Pinpoint the cell where the given text exists, returning its (x, y) midpoint coordinate. 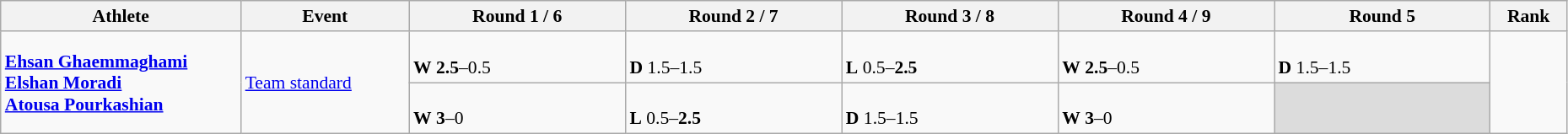
Round 3 / 8 (950, 16)
Round 4 / 9 (1166, 16)
Rank (1528, 16)
Round 2 / 7 (733, 16)
Ehsan GhaemmaghamiElshan MoradiAtousa Pourkashian (121, 83)
Athlete (121, 16)
Event (326, 16)
Team standard (326, 83)
Round 5 (1382, 16)
Round 1 / 6 (517, 16)
